Identify which cell holds the provided text, then report its [x, y] central coordinate. 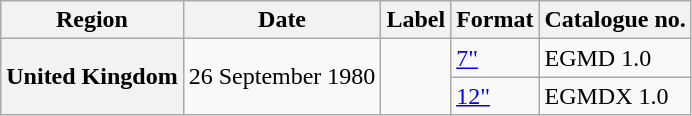
EGMD 1.0 [615, 58]
Catalogue no. [615, 20]
Format [495, 20]
26 September 1980 [282, 77]
EGMDX 1.0 [615, 96]
12" [495, 96]
Date [282, 20]
United Kingdom [92, 77]
7" [495, 58]
Label [416, 20]
Region [92, 20]
